For the text-containing cell, return its midpoint in [X, Y] coordinate format. 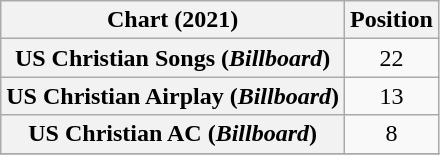
13 [392, 96]
8 [392, 134]
US Christian Airplay (Billboard) [173, 96]
Position [392, 20]
22 [392, 58]
Chart (2021) [173, 20]
US Christian Songs (Billboard) [173, 58]
US Christian AC (Billboard) [173, 134]
